Scan for the cell matching the given text and deliver its (x, y) coordinate at center. 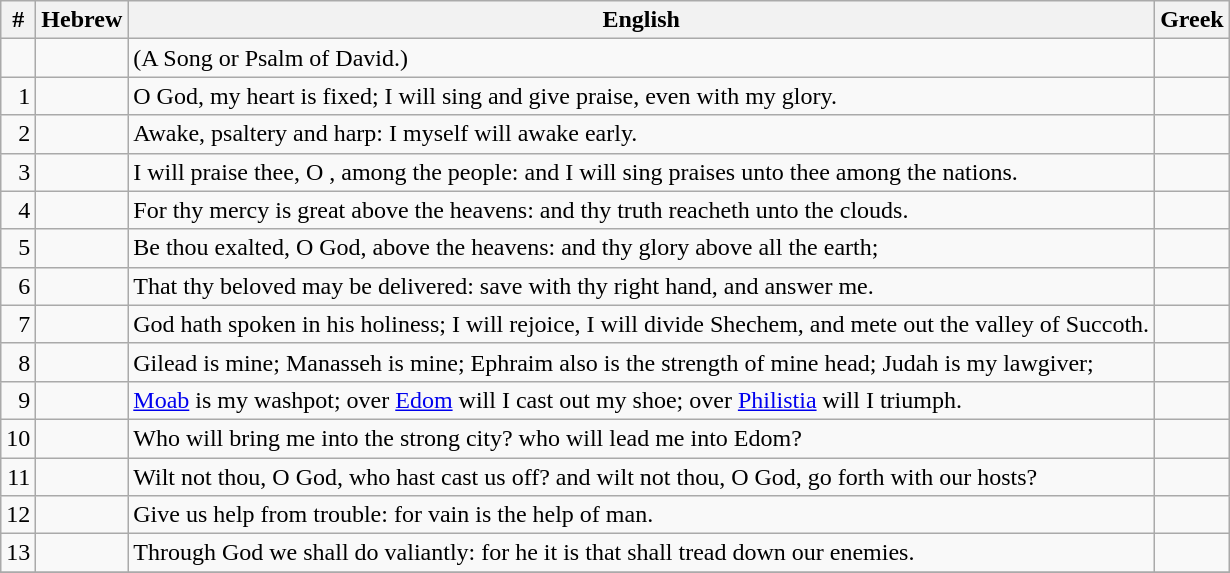
2 (18, 134)
3 (18, 172)
7 (18, 324)
Give us help from trouble: for vain is the help of man. (642, 515)
English (642, 20)
For thy mercy is great above the heavens: and thy truth reacheth unto the clouds. (642, 210)
Wilt not thou, O God, who hast cast us off? and wilt not thou, O God, go forth with our hosts? (642, 477)
I will praise thee, O , among the people: and I will sing praises unto thee among the nations. (642, 172)
4 (18, 210)
6 (18, 286)
13 (18, 553)
10 (18, 438)
8 (18, 362)
O God, my heart is fixed; I will sing and give praise, even with my glory. (642, 96)
Moab is my washpot; over Edom will I cast out my shoe; over Philistia will I triumph. (642, 400)
Hebrew (82, 20)
Greek (1192, 20)
Who will bring me into the strong city? who will lead me into Edom? (642, 438)
(A Song or Psalm of David.) (642, 58)
9 (18, 400)
Gilead is mine; Manasseh is mine; Ephraim also is the strength of mine head; Judah is my lawgiver; (642, 362)
1 (18, 96)
11 (18, 477)
# (18, 20)
God hath spoken in his holiness; I will rejoice, I will divide Shechem, and mete out the valley of Succoth. (642, 324)
12 (18, 515)
Be thou exalted, O God, above the heavens: and thy glory above all the earth; (642, 248)
Awake, psaltery and harp: I myself will awake early. (642, 134)
Through God we shall do valiantly: for he it is that shall tread down our enemies. (642, 553)
5 (18, 248)
That thy beloved may be delivered: save with thy right hand, and answer me. (642, 286)
